Output the (x, y) coordinate of the center of the cell containing the given text.  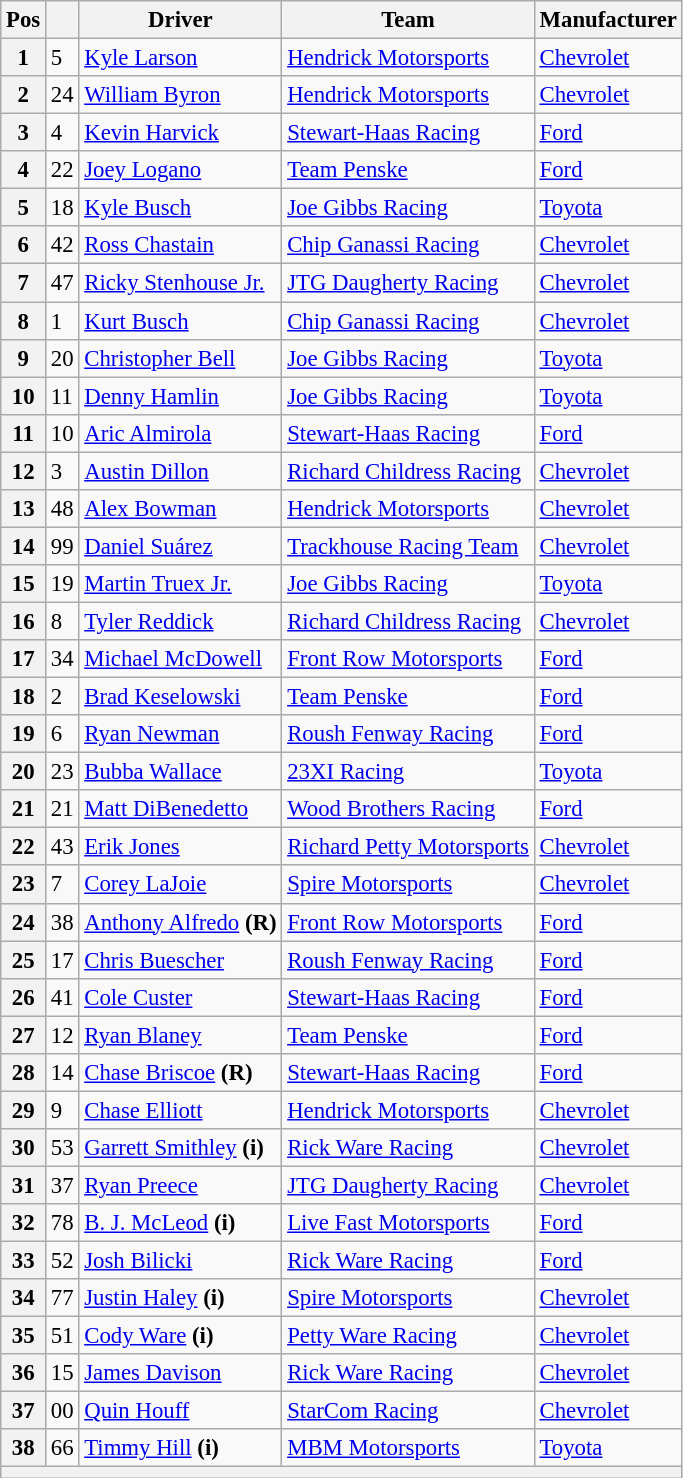
Daniel Suárez (180, 546)
33 (24, 1261)
MBM Motorsports (408, 1449)
Anthony Alfredo (R) (180, 922)
23XI Racing (408, 772)
Austin Dillon (180, 471)
77 (62, 1298)
Cody Ware (i) (180, 1336)
Justin Haley (i) (180, 1298)
99 (62, 546)
Tyler Reddick (180, 621)
Brad Keselowski (180, 697)
Christopher Bell (180, 358)
13 (24, 509)
51 (62, 1336)
35 (24, 1336)
B. J. McLeod (i) (180, 1223)
Denny Hamlin (180, 396)
Michael McDowell (180, 659)
Ryan Blaney (180, 1035)
48 (62, 509)
Matt DiBenedetto (180, 809)
Chris Buescher (180, 960)
41 (62, 997)
43 (62, 847)
78 (62, 1223)
30 (24, 1148)
66 (62, 1449)
36 (24, 1373)
Team (408, 20)
William Byron (180, 95)
Ricky Stenhouse Jr. (180, 283)
31 (24, 1185)
Ryan Preece (180, 1185)
Timmy Hill (i) (180, 1449)
Martin Truex Jr. (180, 584)
Kurt Busch (180, 321)
Kevin Harvick (180, 133)
Kyle Larson (180, 58)
Chase Elliott (180, 1110)
42 (62, 245)
25 (24, 960)
47 (62, 283)
Petty Ware Racing (408, 1336)
16 (24, 621)
Chase Briscoe (R) (180, 1073)
Trackhouse Racing Team (408, 546)
Pos (24, 20)
Cole Custer (180, 997)
Driver (180, 20)
Quin Houff (180, 1411)
Wood Brothers Racing (408, 809)
26 (24, 997)
28 (24, 1073)
Joey Logano (180, 170)
Alex Bowman (180, 509)
James Davison (180, 1373)
00 (62, 1411)
Live Fast Motorsports (408, 1223)
Corey LaJoie (180, 885)
53 (62, 1148)
29 (24, 1110)
32 (24, 1223)
Ryan Newman (180, 734)
Kyle Busch (180, 208)
52 (62, 1261)
Manufacturer (608, 20)
Josh Bilicki (180, 1261)
Erik Jones (180, 847)
27 (24, 1035)
Bubba Wallace (180, 772)
Garrett Smithley (i) (180, 1148)
Richard Petty Motorsports (408, 847)
StarCom Racing (408, 1411)
Ross Chastain (180, 245)
Aric Almirola (180, 433)
